Detect which cell encompasses the target text, then output its [X, Y] center coordinate. 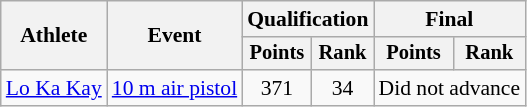
34 [343, 88]
Athlete [54, 36]
10 m air pistol [174, 88]
371 [276, 88]
Lo Ka Kay [54, 88]
Did not advance [450, 88]
Qualification [308, 19]
Event [174, 36]
Final [450, 19]
